For the text-containing cell, return its midpoint in [x, y] coordinate format. 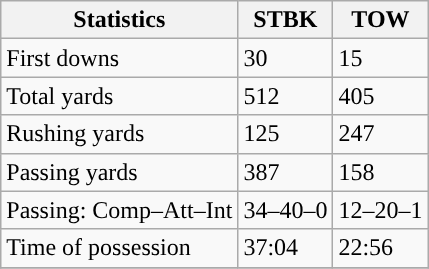
30 [286, 58]
158 [380, 172]
Time of possession [120, 248]
STBK [286, 20]
405 [380, 96]
247 [380, 134]
TOW [380, 20]
Passing yards [120, 172]
34–40–0 [286, 210]
22:56 [380, 248]
Statistics [120, 20]
Passing: Comp–Att–Int [120, 210]
15 [380, 58]
Rushing yards [120, 134]
12–20–1 [380, 210]
Total yards [120, 96]
37:04 [286, 248]
First downs [120, 58]
387 [286, 172]
512 [286, 96]
125 [286, 134]
